For the text-containing cell, return its midpoint in [X, Y] coordinate format. 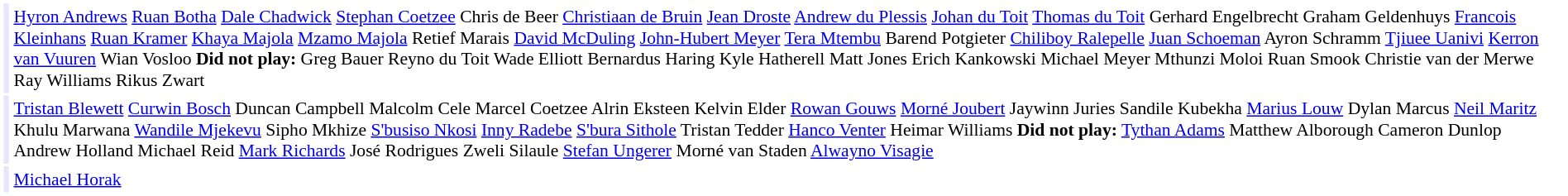
Michael Horak [788, 179]
